Extract the (x, y) coordinate from the center of the cell holding the provided text.  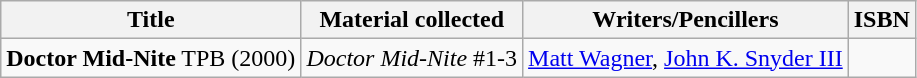
Writers/Pencillers (686, 20)
Title (151, 20)
Material collected (412, 20)
ISBN (882, 20)
Doctor Mid-Nite #1-3 (412, 58)
Matt Wagner, John K. Snyder III (686, 58)
Doctor Mid-Nite TPB (2000) (151, 58)
